Pinpoint the cell where the given text exists, returning its [x, y] midpoint coordinate. 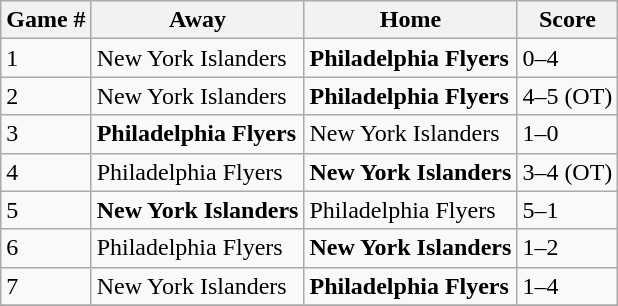
1 [46, 58]
0–4 [568, 58]
1–2 [568, 248]
4–5 (OT) [568, 96]
Game # [46, 20]
5–1 [568, 210]
Home [410, 20]
Away [198, 20]
7 [46, 286]
1–0 [568, 134]
3 [46, 134]
3–4 (OT) [568, 172]
6 [46, 248]
1–4 [568, 286]
2 [46, 96]
5 [46, 210]
4 [46, 172]
Score [568, 20]
